Detect which cell encompasses the target text, then output its (x, y) center coordinate. 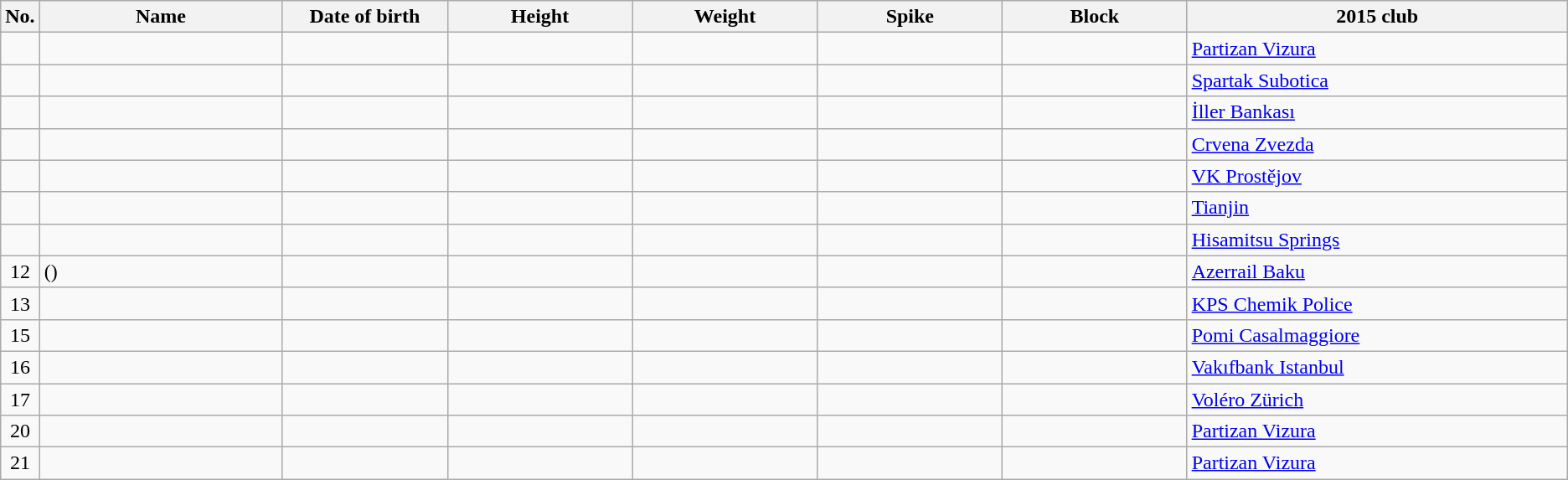
() (161, 271)
12 (20, 271)
KPS Chemik Police (1377, 303)
13 (20, 303)
17 (20, 400)
VK Prostějov (1377, 176)
Voléro Zürich (1377, 400)
Spartak Subotica (1377, 80)
16 (20, 367)
Height (539, 17)
Hisamitsu Springs (1377, 240)
20 (20, 431)
Azerrail Baku (1377, 271)
15 (20, 335)
21 (20, 463)
Date of birth (365, 17)
Vakıfbank Istanbul (1377, 367)
Spike (910, 17)
İller Bankası (1377, 112)
Block (1096, 17)
Name (161, 17)
Weight (725, 17)
Crvena Zvezda (1377, 144)
2015 club (1377, 17)
Tianjin (1377, 208)
Pomi Casalmaggiore (1377, 335)
No. (20, 17)
